Output the [x, y] coordinate of the center of the cell containing the given text.  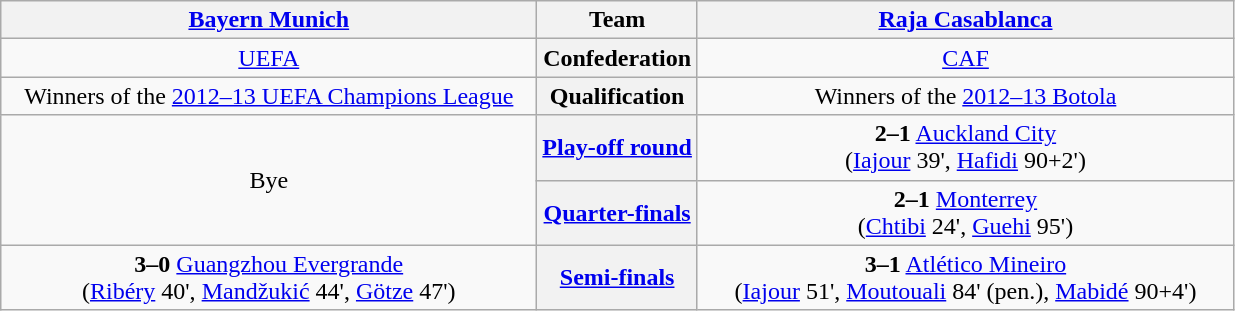
Winners of the 2012–13 UEFA Champions League [269, 96]
Confederation [618, 58]
2–1 Monterrey(Chtibi 24', Guehi 95') [965, 212]
Bayern Munich [269, 20]
CAF [965, 58]
2–1 Auckland City(Iajour 39', Hafidi 90+2') [965, 148]
3–0 Guangzhou Evergrande(Ribéry 40', Mandžukić 44', Götze 47') [269, 278]
Play-off round [618, 148]
Bye [269, 180]
Qualification [618, 96]
UEFA [269, 58]
Team [618, 20]
Raja Casablanca [965, 20]
3–1 Atlético Mineiro(Iajour 51', Moutouali 84' (pen.), Mabidé 90+4') [965, 278]
Semi-finals [618, 278]
Quarter-finals [618, 212]
Winners of the 2012–13 Botola [965, 96]
